Return the [X, Y] coordinate for the center point of the cell that contains the specified text.  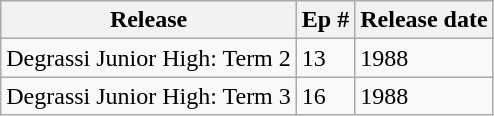
Release [149, 20]
Ep # [325, 20]
Degrassi Junior High: Term 2 [149, 58]
16 [325, 96]
Release date [424, 20]
Degrassi Junior High: Term 3 [149, 96]
13 [325, 58]
